Return (X, Y) of the center of cell containing provided text 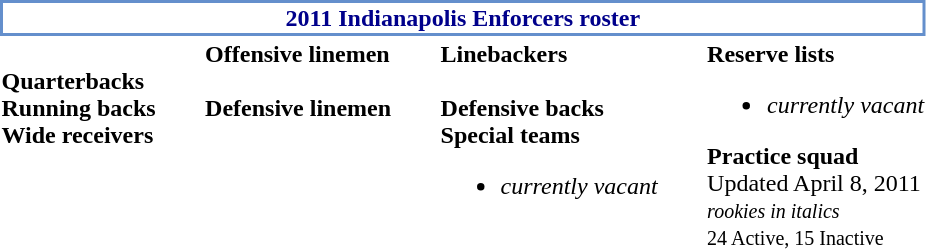
2011 Indianapolis Enforcers roster (463, 18)
